Return (x, y) of the center of cell containing provided text 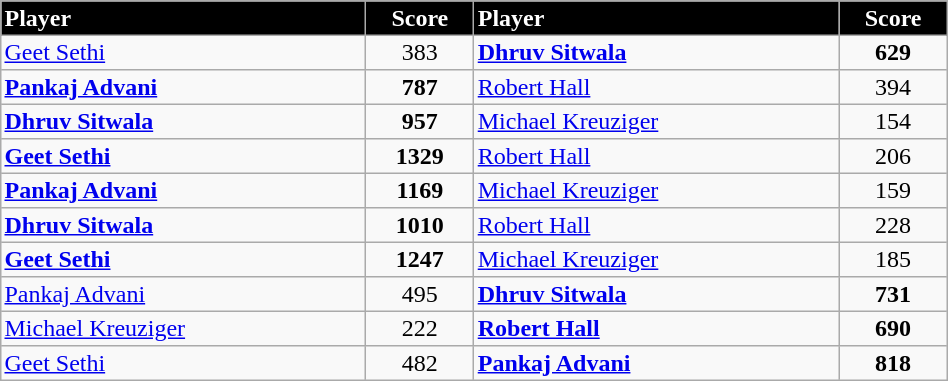
1010 (420, 225)
206 (893, 156)
731 (893, 294)
482 (420, 363)
154 (893, 121)
383 (420, 52)
185 (893, 259)
159 (893, 190)
394 (893, 87)
957 (420, 121)
1247 (420, 259)
818 (893, 363)
495 (420, 294)
629 (893, 52)
690 (893, 328)
228 (893, 225)
787 (420, 87)
222 (420, 328)
1329 (420, 156)
1169 (420, 190)
